Search for the cell housing the specified text and yield its (x, y) center coordinate. 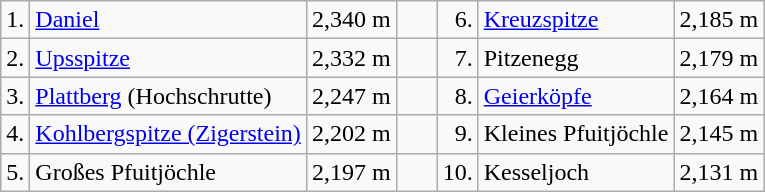
4. (16, 134)
8. (458, 96)
Daniel (168, 20)
Plattberg (Hochschrutte) (168, 96)
Großes Pfuitjöchle (168, 172)
2,340 m (351, 20)
Kleines Pfuitjöchle (576, 134)
2,179 m (719, 58)
2,145 m (719, 134)
10. (458, 172)
Geierköpfe (576, 96)
2,247 m (351, 96)
2,202 m (351, 134)
5. (16, 172)
3. (16, 96)
Kesseljoch (576, 172)
2. (16, 58)
2,185 m (719, 20)
Kreuzspitze (576, 20)
2,131 m (719, 172)
Kohlbergspitze (Zigerstein) (168, 134)
7. (458, 58)
2,332 m (351, 58)
Pitzenegg (576, 58)
6. (458, 20)
Upsspitze (168, 58)
9. (458, 134)
1. (16, 20)
2,164 m (719, 96)
2,197 m (351, 172)
